Find where the given text appears and provide that cell's center as (x, y) coordinate. 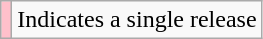
Indicates a single release (137, 20)
